Detect which cell encompasses the target text, then output its [x, y] center coordinate. 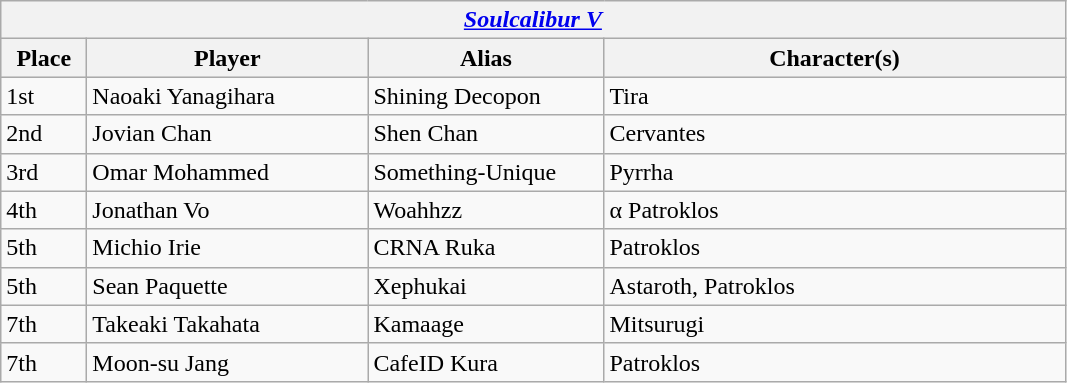
Xephukai [486, 286]
Woahhzz [486, 210]
Character(s) [834, 58]
Moon-su Jang [228, 362]
Astaroth, Patroklos [834, 286]
Place [44, 58]
3rd [44, 172]
Takeaki Takahata [228, 324]
Jonathan Vo [228, 210]
CRNA Ruka [486, 248]
Sean Paquette [228, 286]
Jovian Chan [228, 134]
α Patroklos [834, 210]
2nd [44, 134]
Mitsurugi [834, 324]
Something-Unique [486, 172]
Naoaki Yanagihara [228, 96]
Tira [834, 96]
Soulcalibur V [533, 20]
CafeID Kura [486, 362]
Omar Mohammed [228, 172]
Cervantes [834, 134]
Kamaage [486, 324]
4th [44, 210]
Player [228, 58]
Pyrrha [834, 172]
Michio Irie [228, 248]
Shen Chan [486, 134]
Alias [486, 58]
1st [44, 96]
Shining Decopon [486, 96]
